Identify which cell holds the provided text, then report its [X, Y] central coordinate. 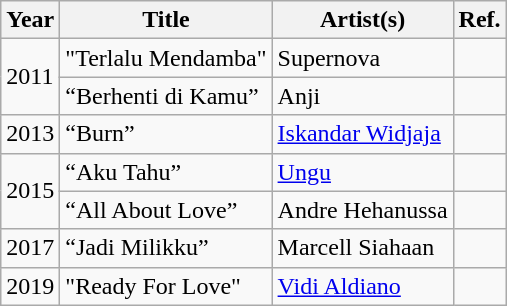
2013 [30, 134]
Ref. [480, 20]
“Aku Tahu” [166, 172]
Title [166, 20]
“Berhenti di Kamu” [166, 96]
Ungu [362, 172]
“Jadi Milikku” [166, 248]
Artist(s) [362, 20]
“All About Love” [166, 210]
"Terlalu Mendamba" [166, 58]
“Burn” [166, 134]
Andre Hehanussa [362, 210]
Iskandar Widjaja [362, 134]
2017 [30, 248]
2011 [30, 77]
Marcell Siahaan [362, 248]
Supernova [362, 58]
2015 [30, 191]
"Ready For Love" [166, 286]
Anji [362, 96]
Year [30, 20]
Vidi Aldiano [362, 286]
2019 [30, 286]
